From the cell containing the given text, extract its center point as [x, y] coordinate. 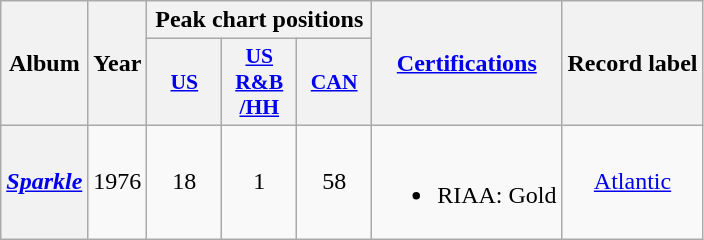
18 [184, 182]
1 [260, 182]
1976 [118, 182]
Record label [632, 64]
RIAA: Gold [467, 182]
Certifications [467, 64]
Peak chart positions [260, 20]
USR&B/HH [260, 82]
Album [44, 64]
Year [118, 64]
58 [334, 182]
Sparkle [44, 182]
US [184, 82]
CAN [334, 82]
Atlantic [632, 182]
